Detect which cell encompasses the target text, then output its [x, y] center coordinate. 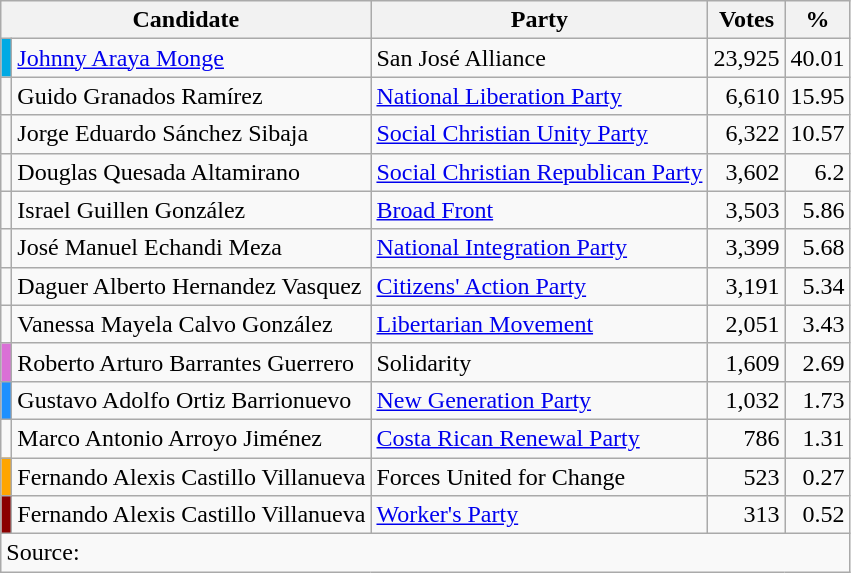
Social Christian Unity Party [540, 134]
Citizens' Action Party [540, 286]
3,602 [746, 172]
523 [746, 477]
40.01 [818, 58]
Forces United for Change [540, 477]
313 [746, 515]
New Generation Party [540, 400]
Daguer Alberto Hernandez Vasquez [192, 286]
Solidarity [540, 362]
6,322 [746, 134]
Jorge Eduardo Sánchez Sibaja [192, 134]
Social Christian Republican Party [540, 172]
15.95 [818, 96]
5.34 [818, 286]
2,051 [746, 324]
2.69 [818, 362]
Gustavo Adolfo Ortiz Barrionuevo [192, 400]
José Manuel Echandi Meza [192, 248]
3,503 [746, 210]
National Liberation Party [540, 96]
6.2 [818, 172]
23,925 [746, 58]
Marco Antonio Arroyo Jiménez [192, 438]
Israel Guillen González [192, 210]
National Integration Party [540, 248]
1.31 [818, 438]
1,609 [746, 362]
3,399 [746, 248]
5.86 [818, 210]
% [818, 20]
6,610 [746, 96]
Worker's Party [540, 515]
786 [746, 438]
Douglas Quesada Altamirano [192, 172]
0.52 [818, 515]
1.73 [818, 400]
Votes [746, 20]
Broad Front [540, 210]
Roberto Arturo Barrantes Guerrero [192, 362]
0.27 [818, 477]
Source: [426, 553]
1,032 [746, 400]
Johnny Araya Monge [192, 58]
Costa Rican Renewal Party [540, 438]
Candidate [186, 20]
Vanessa Mayela Calvo González [192, 324]
5.68 [818, 248]
3.43 [818, 324]
Guido Granados Ramírez [192, 96]
3,191 [746, 286]
Libertarian Movement [540, 324]
Party [540, 20]
10.57 [818, 134]
San José Alliance [540, 58]
